Output the (X, Y) coordinate of the center of the cell containing the given text.  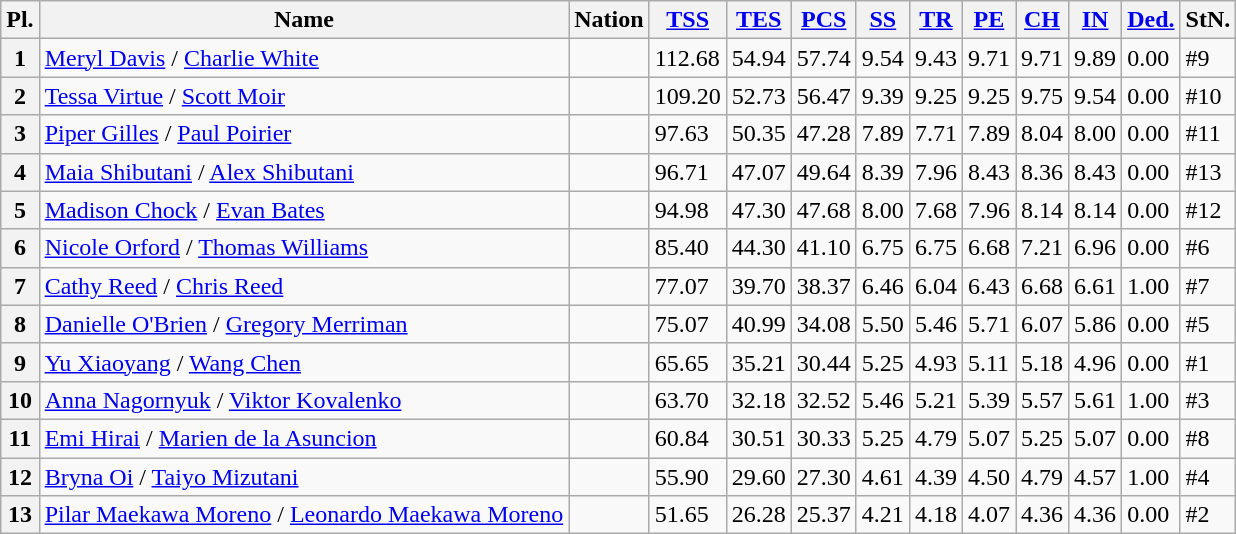
6.46 (882, 286)
49.64 (824, 172)
CH (1042, 20)
60.84 (688, 438)
Cathy Reed / Chris Reed (304, 286)
30.51 (758, 438)
52.73 (758, 96)
6.43 (988, 286)
6.61 (1096, 286)
Tessa Virtue / Scott Moir (304, 96)
PE (988, 20)
75.07 (688, 324)
54.94 (758, 58)
5.71 (988, 324)
4.61 (882, 477)
4.07 (988, 515)
30.33 (824, 438)
57.74 (824, 58)
#13 (1208, 172)
PCS (824, 20)
5.57 (1042, 400)
29.60 (758, 477)
55.90 (688, 477)
Pilar Maekawa Moreno / Leonardo Maekawa Moreno (304, 515)
TR (936, 20)
41.10 (824, 248)
5 (20, 210)
7.68 (936, 210)
4.50 (988, 477)
6.96 (1096, 248)
4.39 (936, 477)
#4 (1208, 477)
63.70 (688, 400)
97.63 (688, 134)
112.68 (688, 58)
#1 (1208, 362)
3 (20, 134)
Piper Gilles / Paul Poirier (304, 134)
51.65 (688, 515)
4.57 (1096, 477)
Ded. (1151, 20)
Maia Shibutani / Alex Shibutani (304, 172)
#11 (1208, 134)
8.39 (882, 172)
5.11 (988, 362)
9.39 (882, 96)
8 (20, 324)
TSS (688, 20)
2 (20, 96)
#10 (1208, 96)
4 (20, 172)
8.04 (1042, 134)
50.35 (758, 134)
6 (20, 248)
Yu Xiaoyang / Wang Chen (304, 362)
#3 (1208, 400)
25.37 (824, 515)
4.21 (882, 515)
StN. (1208, 20)
7.71 (936, 134)
10 (20, 400)
32.52 (824, 400)
94.98 (688, 210)
Pl. (20, 20)
IN (1096, 20)
5.50 (882, 324)
47.28 (824, 134)
27.30 (824, 477)
7 (20, 286)
30.44 (824, 362)
12 (20, 477)
Danielle O'Brien / Gregory Merriman (304, 324)
Emi Hirai / Marien de la Asuncion (304, 438)
56.47 (824, 96)
SS (882, 20)
109.20 (688, 96)
4.96 (1096, 362)
1 (20, 58)
Nicole Orford / Thomas Williams (304, 248)
8.36 (1042, 172)
6.07 (1042, 324)
32.18 (758, 400)
34.08 (824, 324)
5.61 (1096, 400)
5.18 (1042, 362)
7.21 (1042, 248)
9.43 (936, 58)
#12 (1208, 210)
47.07 (758, 172)
TES (758, 20)
#7 (1208, 286)
Madison Chock / Evan Bates (304, 210)
Anna Nagornyuk / Viktor Kovalenko (304, 400)
#2 (1208, 515)
35.21 (758, 362)
9 (20, 362)
47.68 (824, 210)
#6 (1208, 248)
#9 (1208, 58)
Bryna Oi / Taiyo Mizutani (304, 477)
9.75 (1042, 96)
11 (20, 438)
5.86 (1096, 324)
#5 (1208, 324)
9.89 (1096, 58)
96.71 (688, 172)
13 (20, 515)
44.30 (758, 248)
47.30 (758, 210)
Nation (609, 20)
39.70 (758, 286)
85.40 (688, 248)
4.18 (936, 515)
5.21 (936, 400)
38.37 (824, 286)
40.99 (758, 324)
4.93 (936, 362)
6.04 (936, 286)
65.65 (688, 362)
Meryl Davis / Charlie White (304, 58)
Name (304, 20)
26.28 (758, 515)
77.07 (688, 286)
#8 (1208, 438)
5.39 (988, 400)
